Return the [X, Y] coordinate for the center point of the cell that contains the specified text.  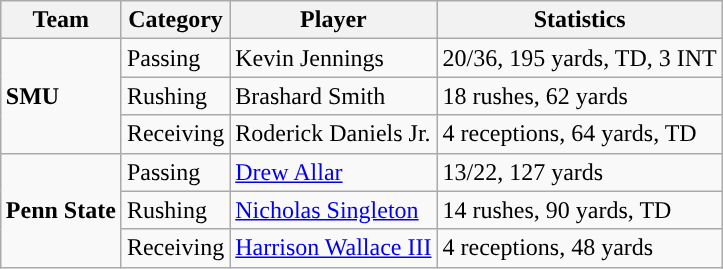
18 rushes, 62 yards [580, 96]
Drew Allar [334, 172]
Player [334, 20]
Brashard Smith [334, 96]
14 rushes, 90 yards, TD [580, 210]
Roderick Daniels Jr. [334, 134]
13/22, 127 yards [580, 172]
Statistics [580, 20]
4 receptions, 64 yards, TD [580, 134]
Penn State [60, 210]
Team [60, 20]
4 receptions, 48 yards [580, 248]
SMU [60, 96]
20/36, 195 yards, TD, 3 INT [580, 58]
Category [175, 20]
Harrison Wallace III [334, 248]
Kevin Jennings [334, 58]
Nicholas Singleton [334, 210]
